Return the [x, y] coordinate for the center point of the cell that contains the specified text.  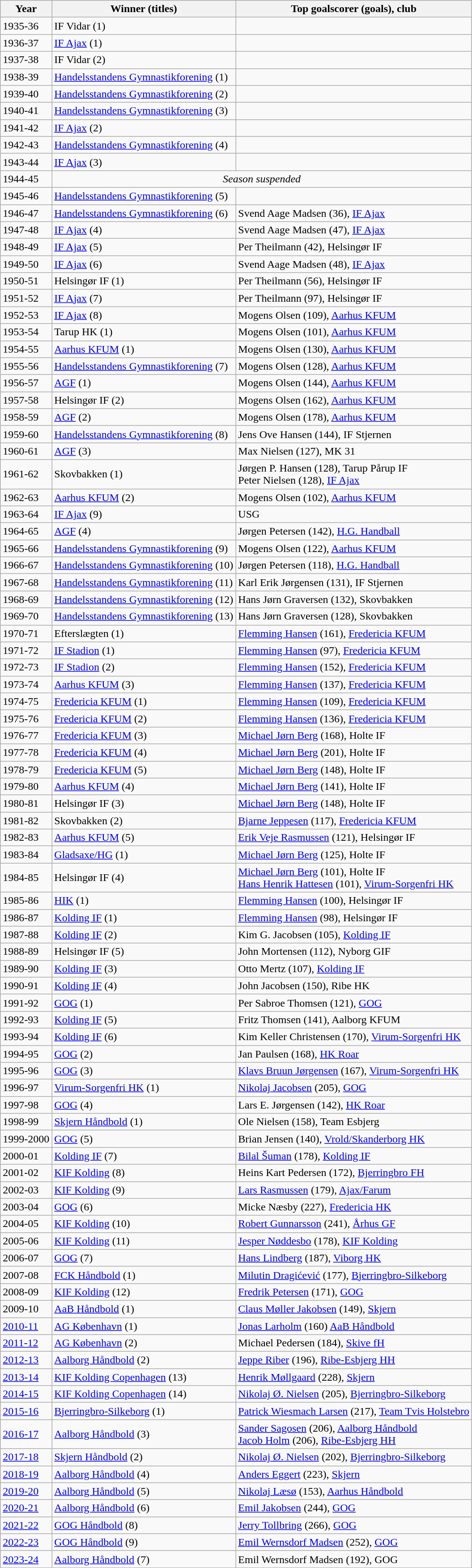
Aarhus KFUM (3) [144, 684]
GOG (7) [144, 1258]
Mogens Olsen (144), Aarhus KFUM [354, 383]
Jens Ove Hansen (144), IF Stjernen [354, 434]
Henrik Møllgaard (228), Skjern [354, 1377]
Skovbakken (2) [144, 821]
IF Ajax (2) [144, 128]
HIK (1) [144, 901]
Bjarne Jeppesen (117), Fredericia KFUM [354, 821]
2005-06 [26, 1241]
IF Ajax (3) [144, 162]
1997-98 [26, 1105]
Per Sabroe Thomsen (121), GOG [354, 1003]
2003-04 [26, 1207]
1979-80 [26, 787]
Kim G. Jacobsen (105), Kolding IF [354, 935]
Micke Næsby (227), Fredericia HK [354, 1207]
Gladsaxe/HG (1) [144, 855]
Fredericia KFUM (2) [144, 718]
Skovbakken (1) [144, 474]
1998-99 [26, 1122]
Claus Møller Jakobsen (149), Skjern [354, 1309]
Michael Pedersen (184), Skive fH [354, 1343]
Flemming Hansen (97), Fredericia KFUM [354, 650]
Klavs Bruun Jørgensen (167), Virum-Sorgenfri HK [354, 1071]
John Mortensen (112), Nyborg GIF [354, 952]
1948-49 [26, 247]
Kolding IF (2) [144, 935]
Jan Paulsen (168), HK Roar [354, 1054]
Efterslægten (1) [144, 633]
Winner (titles) [144, 9]
1944-45 [26, 179]
Anders Eggert (223), Skjern [354, 1474]
2001-02 [26, 1173]
1976-77 [26, 735]
Michael Jørn Berg (141), Holte IF [354, 787]
Flemming Hansen (100), Helsingør IF [354, 901]
Per Theilmann (97), Helsingør IF [354, 298]
1936-37 [26, 43]
IF Ajax (1) [144, 43]
IF Vidar (2) [144, 60]
Flemming Hansen (136), Fredericia KFUM [354, 718]
IF Ajax (5) [144, 247]
1972-73 [26, 667]
Jørgen Petersen (142), H.G. Handball [354, 531]
1999-2000 [26, 1139]
1970-71 [26, 633]
Kolding IF (3) [144, 969]
Fredericia KFUM (5) [144, 769]
Mogens Olsen (128), Aarhus KFUM [354, 366]
Helsingør IF (3) [144, 804]
2018-19 [26, 1474]
Handelsstandens Gymnastikforening (10) [144, 565]
1945-46 [26, 196]
Skjern Håndbold (1) [144, 1122]
GOG Håndbold (8) [144, 1525]
Erik Veje Rasmussen (121), Helsingør IF [354, 838]
1965-66 [26, 548]
1978-79 [26, 769]
Lars E. Jørgensen (142), HK Roar [354, 1105]
IF Ajax (8) [144, 315]
2013-14 [26, 1377]
AG København (1) [144, 1326]
1957-58 [26, 400]
Aarhus KFUM (1) [144, 349]
Per Theilmann (42), Helsingør IF [354, 247]
Mogens Olsen (178), Aarhus KFUM [354, 417]
Handelsstandens Gymnastikforening (9) [144, 548]
Jerry Tollbring (266), GOG [354, 1525]
Virum-Sorgenfri HK (1) [144, 1088]
1963-64 [26, 514]
Michael Jørn Berg (201), Holte IF [354, 752]
Per Theilmann (56), Helsingør IF [354, 281]
Jonas Larholm (160) AaB Håndbold [354, 1326]
2006-07 [26, 1258]
1984-85 [26, 878]
2010-11 [26, 1326]
1954-55 [26, 349]
Helsingør IF (4) [144, 878]
Helsingør IF (5) [144, 952]
KIF Kolding (12) [144, 1292]
1951-52 [26, 298]
1980-81 [26, 804]
Helsingør IF (2) [144, 400]
Aalborg Håndbold (3) [144, 1434]
John Jacobsen (150), Ribe HK [354, 986]
Handelsstandens Gymnastikforening (8) [144, 434]
IF Stadion (1) [144, 650]
1947-48 [26, 230]
2016-17 [26, 1434]
Emil Wernsdorf Madsen (252), GOG [354, 1542]
Handelsstandens Gymnastikforening (5) [144, 196]
1939-40 [26, 94]
Helsingør IF (1) [144, 281]
1982-83 [26, 838]
KIF Kolding (9) [144, 1190]
Max Nielsen (127), MK 31 [354, 451]
Michael Jørn Berg (125), Holte IF [354, 855]
AGF (4) [144, 531]
Otto Mertz (107), Kolding IF [354, 969]
1983-84 [26, 855]
Bilal Šuman (178), Kolding IF [354, 1156]
2023-24 [26, 1559]
Handelsstandens Gymnastikforening (12) [144, 599]
GOG (6) [144, 1207]
Robert Gunnarsson (241), Århus GF [354, 1224]
1946-47 [26, 213]
1967-68 [26, 582]
Kolding IF (1) [144, 918]
Flemming Hansen (98), Helsingør IF [354, 918]
2009-10 [26, 1309]
Jeppe Riber (196), Ribe-Esbjerg HH [354, 1360]
1991-92 [26, 1003]
Kolding IF (5) [144, 1020]
2022-23 [26, 1542]
Skjern Håndbold (2) [144, 1457]
2002-03 [26, 1190]
2020-21 [26, 1508]
1962-63 [26, 497]
1937-38 [26, 60]
1974-75 [26, 701]
1971-72 [26, 650]
1987-88 [26, 935]
Aalborg Håndbold (5) [144, 1491]
Flemming Hansen (109), Fredericia KFUM [354, 701]
Jesper Nøddesbo (178), KIF Kolding [354, 1241]
Handelsstandens Gymnastikforening (1) [144, 77]
Flemming Hansen (137), Fredericia KFUM [354, 684]
Mogens Olsen (130), Aarhus KFUM [354, 349]
IF Ajax (9) [144, 514]
2017-18 [26, 1457]
Nikolaj Ø. Nielsen (202), Bjerringbro-Silkeborg [354, 1457]
Aalborg Håndbold (4) [144, 1474]
1964-65 [26, 531]
Kolding IF (4) [144, 986]
Emil Wernsdorf Madsen (192), GOG [354, 1559]
GOG (1) [144, 1003]
GOG (3) [144, 1071]
Handelsstandens Gymnastikforening (6) [144, 213]
1942-43 [26, 145]
1952-53 [26, 315]
Year [26, 9]
1993-94 [26, 1037]
Aarhus KFUM (5) [144, 838]
GOG (4) [144, 1105]
1940-41 [26, 111]
Karl Erik Jørgensen (131), IF Stjernen [354, 582]
1956-57 [26, 383]
1969-70 [26, 616]
KIF Kolding (8) [144, 1173]
2008-09 [26, 1292]
AGF (3) [144, 451]
Hans Lindberg (187), Viborg HK [354, 1258]
Handelsstandens Gymnastikforening (3) [144, 111]
Fredericia KFUM (4) [144, 752]
Mogens Olsen (101), Aarhus KFUM [354, 332]
Mogens Olsen (122), Aarhus KFUM [354, 548]
Handelsstandens Gymnastikforening (4) [144, 145]
1988-89 [26, 952]
1975-76 [26, 718]
1959-60 [26, 434]
Aalborg Håndbold (2) [144, 1360]
Handelsstandens Gymnastikforening (7) [144, 366]
Fritz Thomsen (141), Aalborg KFUM [354, 1020]
Patrick Wiesmach Larsen (217), Team Tvis Holstebro [354, 1411]
1966-67 [26, 565]
Handelsstandens Gymnastikforening (11) [144, 582]
1989-90 [26, 969]
Flemming Hansen (161), Fredericia KFUM [354, 633]
Nikolaj Ø. Nielsen (205), Bjerringbro-Silkeborg [354, 1394]
Sander Sagosen (206), Aalborg Håndbold Jacob Holm (206), Ribe-Esbjerg HH [354, 1434]
AG København (2) [144, 1343]
Top goalscorer (goals), club [354, 9]
1981-82 [26, 821]
Fredrik Petersen (171), GOG [354, 1292]
KIF Kolding Copenhagen (13) [144, 1377]
1986-87 [26, 918]
1968-69 [26, 599]
Handelsstandens Gymnastikforening (2) [144, 94]
Heins Kart Pedersen (172), Bjerringbro FH [354, 1173]
Svend Aage Madsen (48), IF Ajax [354, 264]
1938-39 [26, 77]
Jørgen P. Hansen (128), Tarup Pårup IF Peter Nielsen (128), IF Ajax [354, 474]
Michael Jørn Berg (168), Holte IF [354, 735]
Flemming Hansen (152), Fredericia KFUM [354, 667]
Fredericia KFUM (1) [144, 701]
Aarhus KFUM (2) [144, 497]
Jørgen Petersen (118), H.G. Handball [354, 565]
1943-44 [26, 162]
1994-95 [26, 1054]
1985-86 [26, 901]
2004-05 [26, 1224]
2011-12 [26, 1343]
GOG (2) [144, 1054]
1941-42 [26, 128]
Kolding IF (6) [144, 1037]
1955-56 [26, 366]
Ole Nielsen (158), Team Esbjerg [354, 1122]
Season suspended [262, 179]
Brian Jensen (140), Vrold/Skanderborg HK [354, 1139]
Aalborg Håndbold (7) [144, 1559]
IF Ajax (7) [144, 298]
GOG (5) [144, 1139]
IF Vidar (1) [144, 26]
Mogens Olsen (162), Aarhus KFUM [354, 400]
1961-62 [26, 474]
1949-50 [26, 264]
Milutin Dragićević (177), Bjerringbro-Silkeborg [354, 1275]
2000-01 [26, 1156]
KIF Kolding (10) [144, 1224]
KIF Kolding Copenhagen (14) [144, 1394]
Nikolaj Jacobsen (205), GOG [354, 1088]
Hans Jørn Graversen (132), Skovbakken [354, 599]
Hans Jørn Graversen (128), Skovbakken [354, 616]
IF Stadion (2) [144, 667]
KIF Kolding (11) [144, 1241]
1992-93 [26, 1020]
FCK Håndbold (1) [144, 1275]
1950-51 [26, 281]
1996-97 [26, 1088]
1935-36 [26, 26]
Aarhus KFUM (4) [144, 787]
1973-74 [26, 684]
2014-15 [26, 1394]
Lars Rasmussen (179), Ajax/Farum [354, 1190]
Tarup HK (1) [144, 332]
1995-96 [26, 1071]
1953-54 [26, 332]
2015-16 [26, 1411]
Mogens Olsen (102), Aarhus KFUM [354, 497]
Aalborg Håndbold (6) [144, 1508]
1977-78 [26, 752]
IF Ajax (6) [144, 264]
IF Ajax (4) [144, 230]
GOG Håndbold (9) [144, 1542]
2021-22 [26, 1525]
Mogens Olsen (109), Aarhus KFUM [354, 315]
AaB Håndbold (1) [144, 1309]
1990-91 [26, 986]
Fredericia KFUM (3) [144, 735]
USG [354, 514]
1960-61 [26, 451]
Nikolaj Læsø (153), Aarhus Håndbold [354, 1491]
Svend Aage Madsen (36), IF Ajax [354, 213]
2012-13 [26, 1360]
Handelsstandens Gymnastikforening (13) [144, 616]
Bjerringbro-Silkeborg (1) [144, 1411]
1958-59 [26, 417]
2019-20 [26, 1491]
Kolding IF (7) [144, 1156]
Emil Jakobsen (244), GOG [354, 1508]
2007-08 [26, 1275]
Kim Keller Christensen (170), Virum-Sorgenfri HK [354, 1037]
Michael Jørn Berg (101), Holte IF Hans Henrik Hattesen (101), Virum-Sorgenfri HK [354, 878]
AGF (1) [144, 383]
AGF (2) [144, 417]
Svend Aage Madsen (47), IF Ajax [354, 230]
